For the text-containing cell, return its midpoint in (x, y) coordinate format. 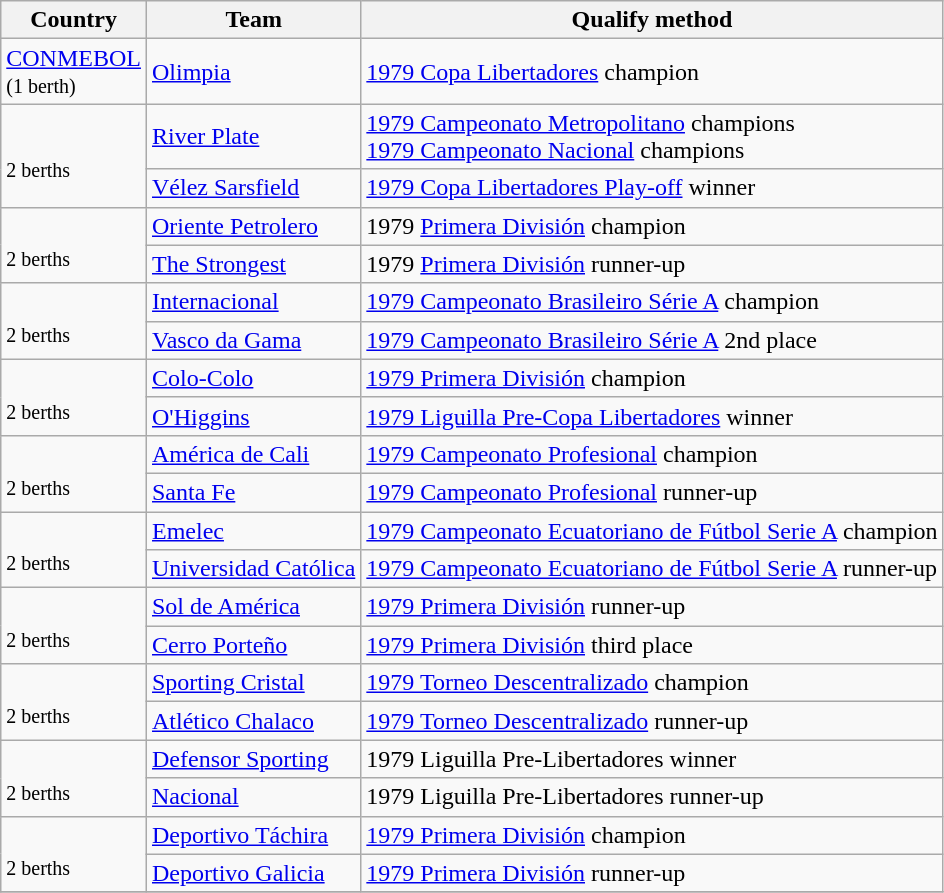
1979 Liguilla Pre-Libertadores runner-up (652, 797)
1979 Copa Libertadores Play-off winner (652, 188)
Nacional (253, 797)
Universidad Católica (253, 569)
Internacional (253, 302)
Qualify method (652, 20)
1979 Campeonato Ecuatoriano de Fútbol Serie A champion (652, 531)
River Plate (253, 136)
1979 Campeonato Profesional champion (652, 454)
CONMEBOL(1 berth) (74, 72)
Santa Fe (253, 492)
Cerro Porteño (253, 645)
1979 Campeonato Metropolitano champions1979 Campeonato Nacional champions (652, 136)
O'Higgins (253, 416)
Vélez Sarsfield (253, 188)
1979 Copa Libertadores champion (652, 72)
América de Cali (253, 454)
Olimpia (253, 72)
Oriente Petrolero (253, 226)
Deportivo Táchira (253, 835)
Defensor Sporting (253, 759)
1979 Torneo Descentralizado runner-up (652, 721)
1979 Campeonato Profesional runner-up (652, 492)
Sol de América (253, 607)
The Strongest (253, 264)
Country (74, 20)
1979 Campeonato Ecuatoriano de Fútbol Serie A runner-up (652, 569)
1979 Primera División third place (652, 645)
1979 Campeonato Brasileiro Série A champion (652, 302)
1979 Liguilla Pre-Copa Libertadores winner (652, 416)
1979 Liguilla Pre-Libertadores winner (652, 759)
1979 Torneo Descentralizado champion (652, 683)
Deportivo Galicia (253, 873)
Vasco da Gama (253, 340)
Colo-Colo (253, 378)
1979 Campeonato Brasileiro Série A 2nd place (652, 340)
Team (253, 20)
Sporting Cristal (253, 683)
Emelec (253, 531)
Atlético Chalaco (253, 721)
